Scan for the cell matching the given text and deliver its [X, Y] coordinate at center. 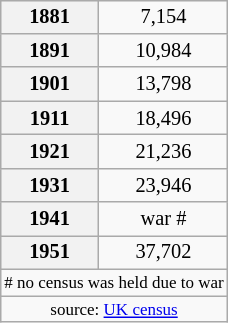
1901 [50, 84]
1951 [50, 253]
7,154 [164, 17]
# no census was held due to war [114, 282]
37,702 [164, 253]
war # [164, 219]
21,236 [164, 152]
18,496 [164, 118]
source: UK census [114, 309]
1881 [50, 17]
1891 [50, 51]
13,798 [164, 84]
23,946 [164, 185]
1941 [50, 219]
1911 [50, 118]
1931 [50, 185]
1921 [50, 152]
10,984 [164, 51]
